Identify which cell holds the provided text, then report its [x, y] central coordinate. 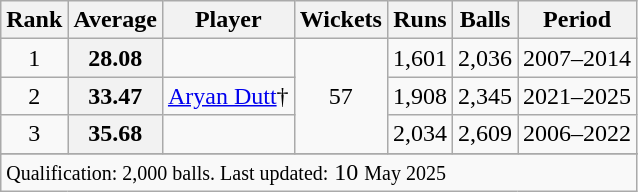
3 [34, 134]
1,908 [420, 96]
2006–2022 [578, 134]
2,345 [484, 96]
2,036 [484, 58]
Period [578, 20]
2,034 [420, 134]
Qualification: 2,000 balls. Last updated: 10 May 2025 [319, 172]
2 [34, 96]
2007–2014 [578, 58]
33.47 [116, 96]
2021–2025 [578, 96]
57 [340, 96]
1 [34, 58]
Player [228, 20]
1,601 [420, 58]
Rank [34, 20]
Aryan Dutt† [228, 96]
Balls [484, 20]
Wickets [340, 20]
Average [116, 20]
Runs [420, 20]
28.08 [116, 58]
35.68 [116, 134]
2,609 [484, 134]
